Provide the (x, y) coordinate of the cell's center where the given text is located.  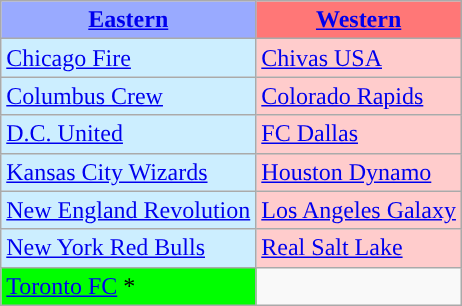
Houston Dynamo (359, 172)
Real Salt Lake (359, 248)
Eastern (128, 20)
Los Angeles Galaxy (359, 210)
Toronto FC * (128, 286)
Western (359, 20)
Columbus Crew (128, 96)
New England Revolution (128, 210)
New York Red Bulls (128, 248)
FC Dallas (359, 134)
D.C. United (128, 134)
Kansas City Wizards (128, 172)
Colorado Rapids (359, 96)
Chivas USA (359, 58)
Chicago Fire (128, 58)
